Determine the [x, y] coordinate at the center of the cell enclosing the given text.  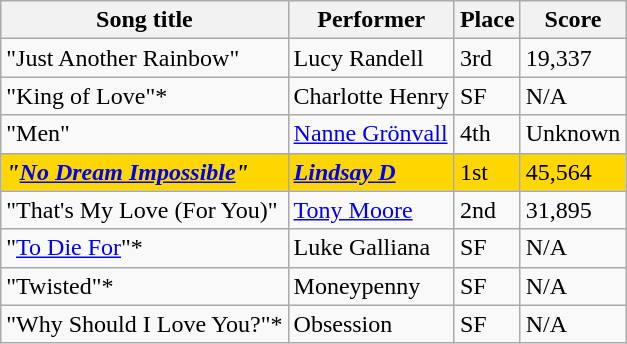
"Twisted"* [144, 286]
Score [573, 20]
Lucy Randell [371, 58]
31,895 [573, 210]
Place [487, 20]
Charlotte Henry [371, 96]
"To Die For"* [144, 248]
Obsession [371, 324]
45,564 [573, 172]
4th [487, 134]
Tony Moore [371, 210]
2nd [487, 210]
Lindsay D [371, 172]
"Men" [144, 134]
"Why Should I Love You?"* [144, 324]
"Just Another Rainbow" [144, 58]
Nanne Grönvall [371, 134]
Luke Galliana [371, 248]
Song title [144, 20]
"No Dream Impossible" [144, 172]
"That's My Love (For You)" [144, 210]
1st [487, 172]
19,337 [573, 58]
"King of Love"* [144, 96]
Moneypenny [371, 286]
Performer [371, 20]
Unknown [573, 134]
3rd [487, 58]
